Scan for the cell matching the given text and deliver its (X, Y) coordinate at center. 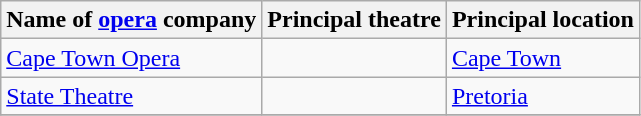
Principal location (542, 20)
Name of opera company (132, 20)
Cape Town Opera (132, 58)
Principal theatre (354, 20)
Cape Town (542, 58)
State Theatre (132, 96)
Pretoria (542, 96)
